Locate the cell with the specified text and output its (x, y) center coordinate. 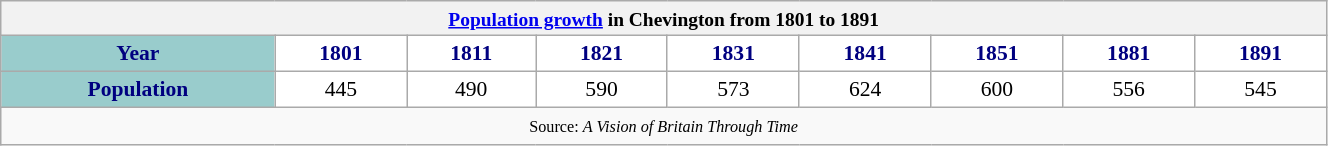
1841 (865, 54)
573 (733, 90)
Source: A Vision of Britain Through Time (664, 126)
1821 (602, 54)
Population growth in Chevington from 1801 to 1891 (664, 18)
600 (997, 90)
590 (602, 90)
1831 (733, 54)
Year (138, 54)
624 (865, 90)
445 (341, 90)
1801 (341, 54)
Population (138, 90)
1891 (1261, 54)
1811 (472, 54)
1851 (997, 54)
1881 (1129, 54)
556 (1129, 90)
545 (1261, 90)
490 (472, 90)
